Scan for the cell matching the given text and deliver its (x, y) coordinate at center. 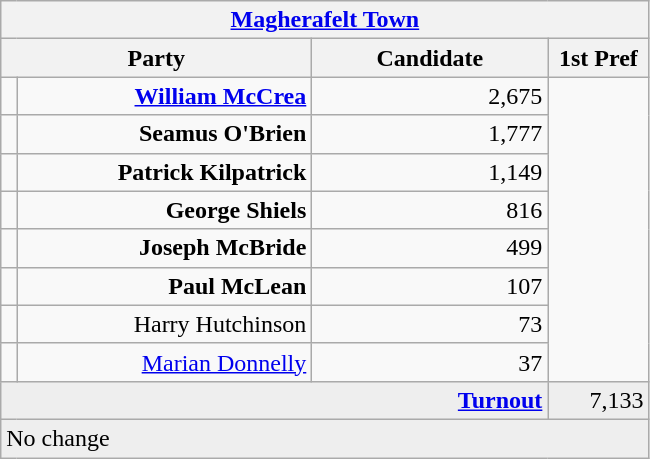
Paul McLean (164, 286)
William McCrea (164, 96)
Magherafelt Town (325, 20)
107 (430, 286)
73 (430, 324)
37 (430, 362)
Joseph McBride (164, 248)
George Shiels (164, 210)
Marian Donnelly (164, 362)
Candidate (430, 58)
Harry Hutchinson (164, 324)
7,133 (598, 400)
Party (156, 58)
Patrick Kilpatrick (164, 172)
2,675 (430, 96)
1,149 (430, 172)
Turnout (274, 400)
1st Pref (598, 58)
816 (430, 210)
Seamus O'Brien (164, 134)
1,777 (430, 134)
No change (325, 438)
499 (430, 248)
